Capture the cell that displays the provided text and extract its [x, y] central coordinate. 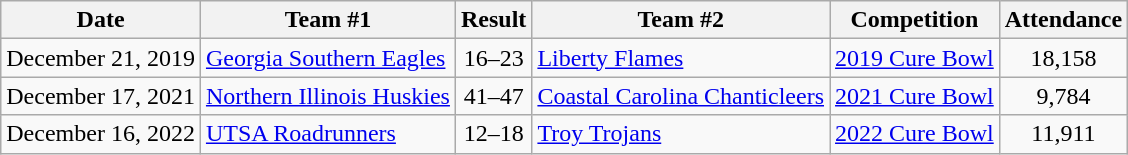
Result [493, 20]
12–18 [493, 134]
9,784 [1063, 96]
Coastal Carolina Chanticleers [681, 96]
16–23 [493, 58]
Northern Illinois Huskies [328, 96]
Attendance [1063, 20]
December 16, 2022 [101, 134]
Georgia Southern Eagles [328, 58]
Team #1 [328, 20]
41–47 [493, 96]
11,911 [1063, 134]
2021 Cure Bowl [915, 96]
Troy Trojans [681, 134]
Competition [915, 20]
Liberty Flames [681, 58]
Team #2 [681, 20]
18,158 [1063, 58]
2022 Cure Bowl [915, 134]
December 21, 2019 [101, 58]
December 17, 2021 [101, 96]
Date [101, 20]
UTSA Roadrunners [328, 134]
2019 Cure Bowl [915, 58]
